Pinpoint the cell where the given text exists, returning its (x, y) midpoint coordinate. 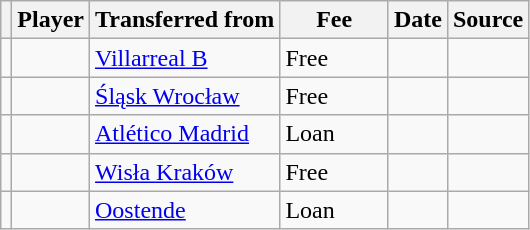
Villarreal B (185, 58)
Fee (334, 20)
Source (488, 20)
Transferred from (185, 20)
Wisła Kraków (185, 172)
Oostende (185, 210)
Player (51, 20)
Atlético Madrid (185, 134)
Date (418, 20)
Śląsk Wrocław (185, 96)
